Scan for the cell matching the given text and deliver its (x, y) coordinate at center. 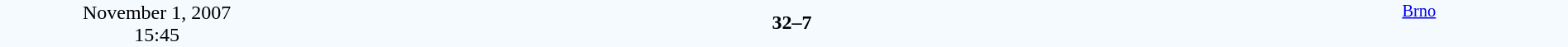
32–7 (791, 22)
November 1, 200715:45 (157, 23)
Brno (1419, 23)
